Identify which cell holds the provided text, then report its [X, Y] central coordinate. 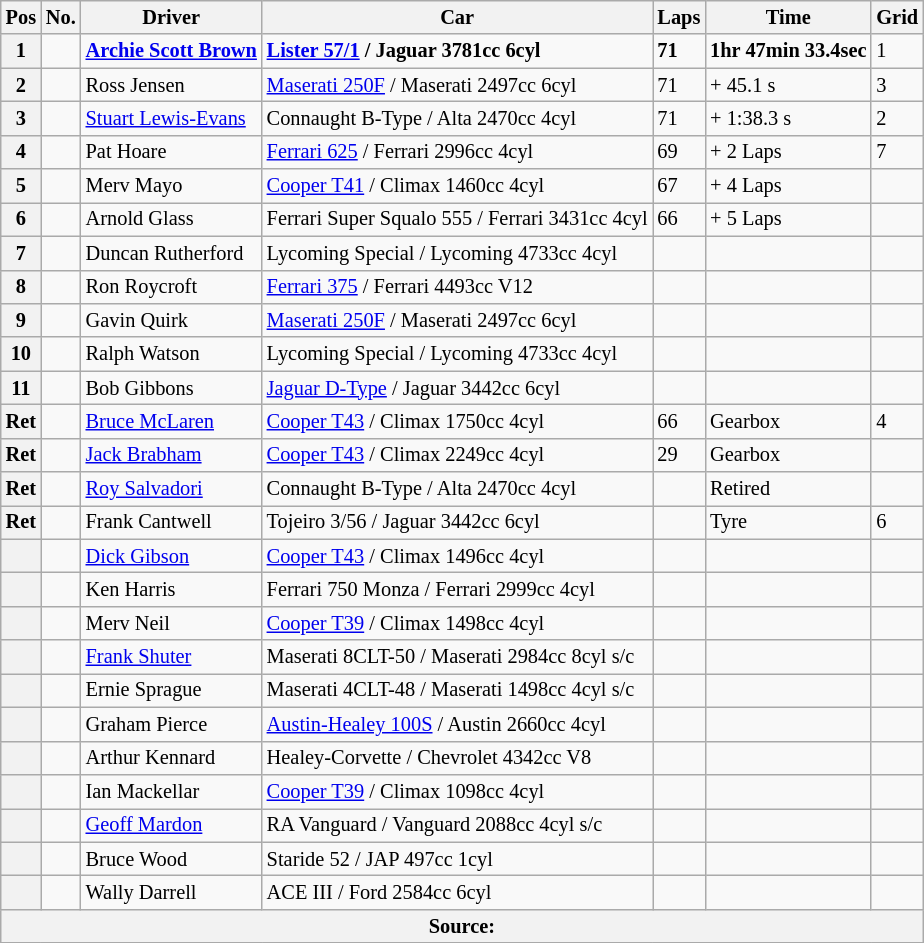
Stuart Lewis-Evans [172, 118]
Source: [462, 926]
Cooper T43 / Climax 2249cc 4cyl [458, 455]
Ian Mackellar [172, 791]
Pat Hoare [172, 152]
Car [458, 17]
Arthur Kennard [172, 758]
+ 45.1 s [788, 85]
Ralph Watson [172, 354]
Maserati 8CLT-50 / Maserati 2984cc 8cyl s/c [458, 657]
Austin-Healey 100S / Austin 2660cc 4cyl [458, 724]
Merv Neil [172, 623]
Gavin Quirk [172, 320]
Ferrari 375 / Ferrari 4493cc V12 [458, 287]
11 [21, 388]
Ferrari Super Squalo 555 / Ferrari 3431cc 4cyl [458, 219]
Ron Roycroft [172, 287]
Tyre [788, 522]
69 [678, 152]
Graham Pierce [172, 724]
Bob Gibbons [172, 388]
5 [21, 186]
Bruce McLaren [172, 421]
No. [61, 17]
+ 2 Laps [788, 152]
Time [788, 17]
Arnold Glass [172, 219]
1hr 47min 33.4sec [788, 51]
Laps [678, 17]
ACE III / Ford 2584cc 6cyl [458, 892]
Dick Gibson [172, 556]
Frank Cantwell [172, 522]
Cooper T39 / Climax 1498cc 4cyl [458, 623]
Merv Mayo [172, 186]
+ 4 Laps [788, 186]
Tojeiro 3/56 / Jaguar 3442cc 6cyl [458, 522]
Ferrari 625 / Ferrari 2996cc 4cyl [458, 152]
RA Vanguard / Vanguard 2088cc 4cyl s/c [458, 825]
67 [678, 186]
Pos [21, 17]
Geoff Mardon [172, 825]
29 [678, 455]
Lister 57/1 / Jaguar 3781cc 6cyl [458, 51]
Maserati 4CLT-48 / Maserati 1498cc 4cyl s/c [458, 690]
Cooper T39 / Climax 1098cc 4cyl [458, 791]
+ 5 Laps [788, 219]
Grid [897, 17]
Ross Jensen [172, 85]
Duncan Rutherford [172, 253]
+ 1:38.3 s [788, 118]
Healey-Corvette / Chevrolet 4342cc V8 [458, 758]
Cooper T43 / Climax 1496cc 4cyl [458, 556]
Roy Salvadori [172, 489]
Ken Harris [172, 589]
Archie Scott Brown [172, 51]
9 [21, 320]
Cooper T43 / Climax 1750cc 4cyl [458, 421]
Staride 52 / JAP 497cc 1cyl [458, 859]
Jack Brabham [172, 455]
8 [21, 287]
Ferrari 750 Monza / Ferrari 2999cc 4cyl [458, 589]
Jaguar D-Type / Jaguar 3442cc 6cyl [458, 388]
Wally Darrell [172, 892]
Driver [172, 17]
Retired [788, 489]
Cooper T41 / Climax 1460cc 4cyl [458, 186]
10 [21, 354]
Bruce Wood [172, 859]
Ernie Sprague [172, 690]
Frank Shuter [172, 657]
